Output the (x, y) coordinate of the center of the cell containing the given text.  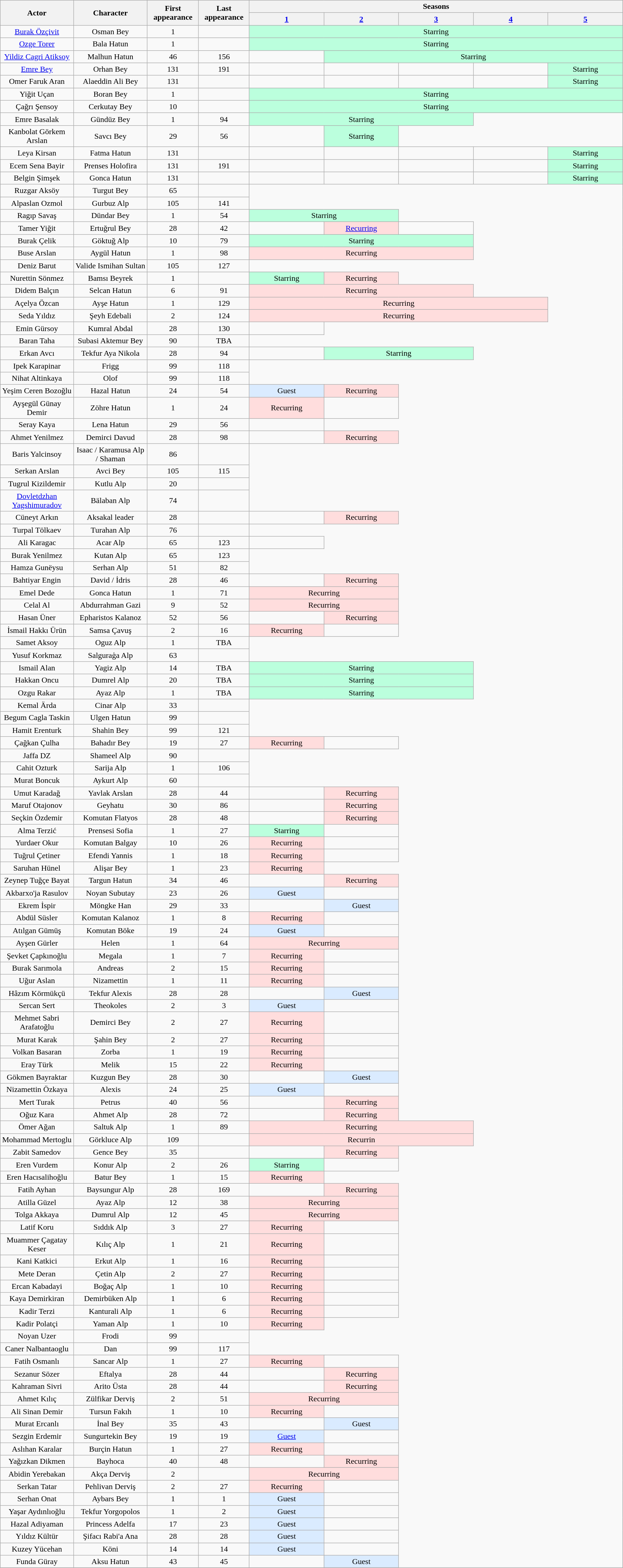
Ecem Sena Bayir (37, 165)
Hâzım Körmükçü (37, 993)
Demirbüken Alp (110, 1299)
Burak Yenilmez (37, 555)
Görkluce Alp (110, 1140)
İnal Bey (110, 1424)
Character (110, 13)
Saltuk Alp (110, 1127)
Valide Ismihan Sultan (110, 266)
Efendi Yannis (110, 856)
Gurbuz Alp (110, 203)
Kanturali Alp (110, 1311)
Yagiz Alp (110, 668)
Möngke Han (110, 905)
Shahin Bey (110, 730)
Arito Üsta (110, 1386)
Dündar Bey (110, 216)
David / İdris (110, 580)
Burak Özçivit (37, 32)
Kuzey Yücehan (37, 1549)
Tekfur Yorgopolos (110, 1511)
Ismail Alan (37, 668)
Göktuğ Alp (110, 241)
Tekfur Aya Nikola (110, 353)
Alma Terzić (37, 831)
Kadir Polatçi (37, 1324)
Emre Bey (37, 69)
117 (224, 1349)
Noyan Subutay (110, 893)
Mete Deran (37, 1274)
Umut Karadağ (37, 793)
Emel Dede (37, 593)
Demirci Bey (110, 1023)
Nizamettin Özkaya (37, 1090)
Akbarxo'ja Rasulov (37, 893)
Mehmet Sabri Arafatoğlu (37, 1023)
Yaman Alp (110, 1324)
Zabit Samedov (37, 1152)
Jaffa DZ (37, 755)
Nizamettin (110, 980)
Begum Cagla Taskin (37, 718)
Turpal Tölkaev (37, 530)
Eftalya (110, 1374)
121 (224, 730)
79 (224, 241)
Hakkan Oncu (37, 680)
Sıddık Alp (110, 1227)
Turahan Alp (110, 530)
Gence Bey (110, 1152)
141 (224, 203)
Epharistos Kalanoz (110, 618)
130 (224, 328)
Ayşe Hatun (110, 303)
Erkan Avcı (37, 353)
Helen (110, 943)
Cerkutay Bey (110, 107)
Emin Gürsoy (37, 328)
156 (224, 57)
Tekfur Alexis (110, 993)
Gündüz Bey (110, 119)
Sarija Alp (110, 768)
Cahit Ozturk (37, 768)
Tolga Akkaya (37, 1215)
Yaşar Aydınlıoğlu (37, 1511)
Baris Yalcinsoy (37, 454)
Serhan Onat (37, 1499)
60 (173, 780)
169 (224, 1190)
Demirci Davud (110, 437)
Muammer Çagatay Keser (37, 1244)
Kani Katkici (37, 1261)
76 (173, 530)
Samet Aksoy (37, 643)
Olof (110, 378)
Ozge Torer (37, 44)
Nurettin Sönmez (37, 278)
Ali Sinan Demir (37, 1411)
Şevket Çapkınoğlu (37, 955)
34 (173, 880)
Uğur Aslan (37, 980)
Subasi Aktemur Bey (110, 341)
Abidin Yerebakan (37, 1474)
Actor (37, 13)
Alişar Bey (110, 868)
Alaeddin Ali Bey (110, 82)
Zöhre Hatun (110, 408)
Hazal Hatun (110, 391)
Sungurtekin Bey (110, 1436)
Ahmet Yenilmez (37, 437)
Latif Koru (37, 1227)
Melik (110, 1065)
Saruhan Hünel (37, 868)
Fatma Hatun (110, 153)
Sancar Alp (110, 1361)
Ipek Karapinar (37, 366)
Yıldız Kültür (37, 1536)
Aslıhan Karalar (37, 1449)
Murat Boncuk (37, 780)
Abdül Süsler (37, 918)
Fatih Ayhan (37, 1190)
Bahtiyar Engin (37, 580)
Açelya Özcan (37, 303)
Kemal Ärda (37, 705)
Hazal Adiyaman (37, 1524)
Shameel Alp (110, 755)
Fatih Osmanlı (37, 1361)
Akça Derviş (110, 1474)
Oğuz Kara (37, 1115)
Kutlu Alp (110, 484)
Ertuğrul Bey (110, 228)
Buse Arslan (37, 253)
106 (224, 768)
Komutan Balgay (110, 843)
Avci Bey (110, 471)
Yildiz Cagri Atiksoy (37, 57)
Ragıp Savaş (37, 216)
Aygül Hatun (110, 253)
Burçin Hatun (110, 1449)
Yavlak Arslan (110, 793)
18 (224, 856)
Lena Hatun (110, 425)
8 (224, 918)
Ayşen Gürler (37, 943)
Komutan Flatyos (110, 818)
Murat Ercanlı (37, 1424)
Dumrul Alp (110, 1215)
Köni (110, 1549)
72 (224, 1115)
Erkut Alp (110, 1261)
Gökmen Bayraktar (37, 1077)
109 (173, 1140)
Maruf Otajonov (37, 806)
Selcan Hatun (110, 291)
17 (173, 1524)
Samsa Çavuş (110, 630)
Ulgen Hatun (110, 718)
İsmail Hakkı Ürün (37, 630)
Bamsı Beyrek (110, 278)
Didem Balçın (37, 291)
Ekrem İspir (37, 905)
Yeşim Ceren Bozoğlu (37, 391)
Omer Faruk Aran (37, 82)
38 (224, 1202)
Seray Kaya (37, 425)
Serkan Tatar (37, 1486)
Komutan Böke (110, 930)
Isaac / Karamusa Alp / Shaman (110, 454)
Hasan Üner (37, 618)
Andreas (110, 968)
25 (224, 1090)
Ahmet Alp (110, 1115)
Aksu Hatun (110, 1561)
124 (224, 316)
Theokoles (110, 1006)
Volkan Basaran (37, 1052)
89 (224, 1127)
Eren Hacısalihoğlu (37, 1177)
91 (224, 291)
Baran Taha (37, 341)
Geyhatu (110, 806)
Kadir Terzi (37, 1311)
Acar Alp (110, 543)
Kahraman Sivri (37, 1386)
Abdurrahman Gazi (110, 605)
Yiğit Uçan (37, 94)
Bahadır Bey (110, 743)
Şeyh Edebali (110, 316)
Ozgu Rakar (37, 693)
Çetin Alp (110, 1274)
Nihat Altinkaya (37, 378)
Kanbolat Görkem Arslan (37, 136)
Bala Hatun (110, 44)
Belgin Şimşek (37, 178)
Dan (110, 1349)
64 (224, 943)
Oguz Alp (110, 643)
Cüneyt Arkın (37, 518)
Yurdaer Okur (37, 843)
Aybars Bey (110, 1499)
Malhun Hatun (110, 57)
Sercan Sert (37, 1006)
82 (224, 567)
Aykurt Alp (110, 780)
Atılgan Gümüş (37, 930)
Savcı Bey (110, 136)
Prensesi Sofia (110, 831)
Mert Turak (37, 1102)
Seçkin Özdemir (37, 818)
Şahin Bey (110, 1040)
Celal Al (37, 605)
Kılıç Alp (110, 1244)
Çağrı Şensoy (37, 107)
Frigg (110, 366)
Tursun Fakıh (110, 1411)
Orhan Bey (110, 69)
Noyan Uzer (37, 1336)
Caner Nalbantaoglu (37, 1349)
Tamer Yiğit (37, 228)
Batur Bey (110, 1177)
Konur Alp (110, 1165)
Aksakal leader (110, 518)
First appearance (173, 13)
Kutan Alp (110, 555)
Petrus (110, 1102)
11 (224, 980)
Sezgin Erdemir (37, 1436)
Murat Karak (37, 1040)
Hamit Erenturk (37, 730)
Eren Vurdem (37, 1165)
Osman Bey (110, 32)
Seda Yıldız (37, 316)
Kumral Abdal (110, 328)
Emre Basalak (37, 119)
Seasons (436, 7)
Baysungur Alp (110, 1190)
4 (511, 19)
Ömer Ağan (37, 1127)
Prenses Holofira (110, 165)
Deniz Barut (37, 266)
5 (586, 19)
Frodi (110, 1336)
Serhan Alp (110, 567)
9 (173, 605)
Leya Kirsan (37, 153)
74 (173, 500)
127 (224, 266)
Funda Güray (37, 1561)
71 (224, 593)
Recurrin (361, 1140)
Zeynep Tuğçe Bayat (37, 880)
115 (224, 471)
Eray Türk (37, 1065)
Ercan Kabadayi (37, 1286)
Ayşegül Günay Demir (37, 408)
Serkan Arslan (37, 471)
22 (224, 1065)
Zorba (110, 1052)
63 (173, 655)
Burak Sarımola (37, 968)
Cinar Alp (110, 705)
Ruzgar Aksöy (37, 191)
Yağızkan Dikmen (37, 1461)
Tugrul Kizildemir (37, 484)
Mohammad Mertoglu (37, 1140)
Ahmet Kılıç (37, 1399)
42 (224, 228)
Alpaslan Ozmol (37, 203)
Kaya Demirkiran (37, 1299)
129 (224, 303)
Boğaç Alp (110, 1286)
Salguraģa Alp (110, 655)
Çağkan Çulha (37, 743)
7 (224, 955)
Burak Çelik (37, 241)
Princess Adelfa (110, 1524)
Bälaban Alp (110, 500)
Zülfikar Derviş (110, 1399)
Dumrel Alp (110, 680)
Sezanur Sözer (37, 1374)
Boran Bey (110, 94)
Dovletdzhan Yagshimuradov (37, 500)
Ali Karagac (37, 543)
Tuğrul Çetiner (37, 856)
Atilla Güzel (37, 1202)
21 (224, 1244)
Targun Hatun (110, 880)
Bayhoca (110, 1461)
Hamza Gunëysu (37, 567)
Komutan Kalanoz (110, 918)
Şifacı Rabi'a Ana (110, 1536)
Yusuf Korkmaz (37, 655)
Turgut Bey (110, 191)
Megala (110, 955)
Kuzgun Bey (110, 1077)
Last appearance (224, 13)
Alexis (110, 1090)
Pehlivan Derviş (110, 1486)
